Pinpoint the cell where the given text exists, returning its (x, y) midpoint coordinate. 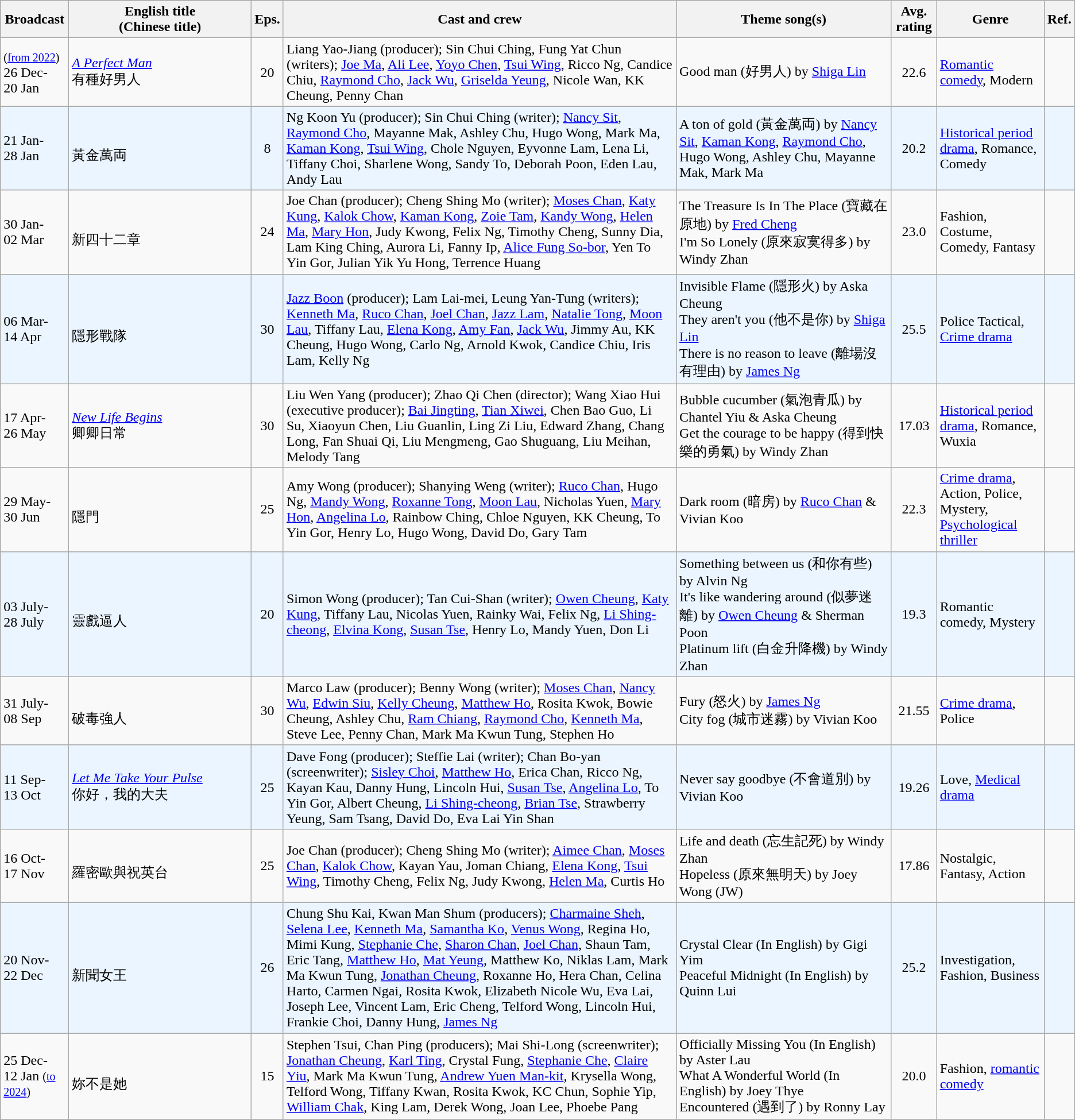
17.86 (914, 866)
Officially Missing You (In English) by Aster LauWhat A Wonderful World (In English) by Joey ThyeEncountered (遇到了) by Ronny Lay (784, 1076)
Historical period drama, Romance, Comedy (990, 148)
Genre (990, 20)
03 July-28 July (34, 614)
25.5 (914, 329)
隱形戰隊 (160, 329)
Never say goodbye (不會道別) by Vivian Koo (784, 787)
Romantic comedy, Mystery (990, 614)
20.0 (914, 1076)
Invisible Flame (隱形火) by Aska CheungThey aren't you (他不是你) by Shiga LinThere is no reason to leave (離場沒有理由) by James Ng (784, 329)
Crime drama, Action, Police, Mystery, Psychological thriller (990, 509)
25 Dec-12 Jan (to 2024) (34, 1076)
Crime drama, Police (990, 711)
Bubble cucumber (氣泡青瓜) by Chantel Yiu & Aska CheungGet the courage to be happy (得到快樂的勇氣) by Windy Zhan (784, 426)
靈戲逼人 (160, 614)
English title (Chinese title) (160, 20)
Theme song(s) (784, 20)
Something between us (和你有些) by Alvin NgIt's like wandering around (似夢迷離) by Owen Cheung & Sherman PoonPlatinum lift (白金升降機) by Windy Zhan (784, 614)
Life and death (忘生記死) by Windy ZhanHopeless (原來無明天) by Joey Wong (JW) (784, 866)
17 Apr-26 May (34, 426)
Eps. (268, 20)
15 (268, 1076)
25.2 (914, 967)
黃金萬両 (160, 148)
19.3 (914, 614)
22.3 (914, 509)
30 Jan-02 Mar (34, 232)
Fury (怒火) by James NgCity fog (城市迷霧) by Vivian Koo (784, 711)
Ref. (1059, 20)
The Treasure Is In The Place (寶藏在原地) by Fred ChengI'm So Lonely (原來寂寞得多) by Windy Zhan (784, 232)
新四十二章 (160, 232)
Fashion, Costume, Comedy, Fantasy (990, 232)
22.6 (914, 72)
20.2 (914, 148)
Fashion, romantic comedy (990, 1076)
Historical period drama, Romance, Wuxia (990, 426)
破毒強人 (160, 711)
新聞女王 (160, 967)
29 May-30 Jun (34, 509)
06 Mar-14 Apr (34, 329)
26 (268, 967)
Let Me Take Your Pulse 你好，我的大夫 (160, 787)
16 Oct-17 Nov (34, 866)
羅密歐與祝英台 (160, 866)
Dark room (暗房) by Ruco Chan & Vivian Koo (784, 509)
A ton of gold (黃金萬両) by Nancy Sit, Kaman Kong, Raymond Cho, Hugo Wong, Ashley Chu, Mayanne Mak, Mark Ma (784, 148)
A Perfect Man 有種好男人 (160, 72)
妳不是她 (160, 1076)
11 Sep-13 Oct (34, 787)
Police Tactical, Crime drama (990, 329)
24 (268, 232)
21 Jan-28 Jan (34, 148)
23.0 (914, 232)
Avg. rating (914, 20)
Romantic comedy, Modern (990, 72)
21.55 (914, 711)
31 July-08 Sep (34, 711)
19.26 (914, 787)
Nostalgic, Fantasy, Action (990, 866)
17.03 (914, 426)
隱門 (160, 509)
(from 2022) 26 Dec-20 Jan (34, 72)
Broadcast (34, 20)
Investigation, Fashion, Business (990, 967)
Love, Medical drama (990, 787)
20 Nov-22 Dec (34, 967)
8 (268, 148)
Crystal Clear (In English) by Gigi YimPeaceful Midnight (In English) by Quinn Lui (784, 967)
Cast and crew (480, 20)
New Life Begins 卿卿日常 (160, 426)
Good man (好男人) by Shiga Lin (784, 72)
